Extract the [X, Y] coordinate from the center of the cell holding the provided text.  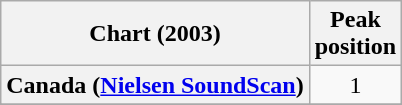
1 [355, 85]
Peakposition [355, 34]
Chart (2003) [155, 34]
Canada (Nielsen SoundScan) [155, 85]
